Scan for the cell matching the given text and deliver its [x, y] coordinate at center. 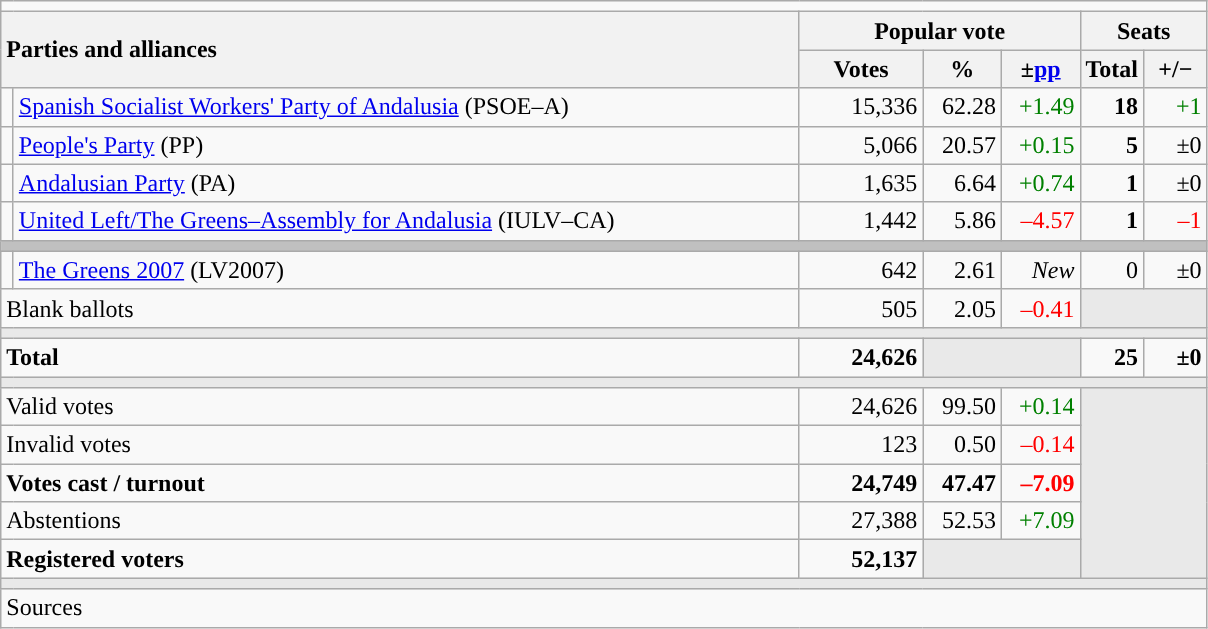
27,388 [861, 521]
–4.57 [1040, 221]
2.05 [962, 308]
47.47 [962, 483]
–1 [1176, 221]
505 [861, 308]
+0.15 [1040, 145]
+7.09 [1040, 521]
Andalusian Party (PA) [406, 183]
642 [861, 270]
Sources [604, 608]
20.57 [962, 145]
Abstentions [400, 521]
Seats [1144, 31]
15,336 [861, 107]
123 [861, 445]
1,442 [861, 221]
–7.09 [1040, 483]
% [962, 69]
24,749 [861, 483]
Blank ballots [400, 308]
2.61 [962, 270]
1,635 [861, 183]
The Greens 2007 (LV2007) [406, 270]
Popular vote [940, 31]
Invalid votes [400, 445]
+1 [1176, 107]
52.53 [962, 521]
99.50 [962, 407]
Votes cast / turnout [400, 483]
–0.41 [1040, 308]
±pp [1040, 69]
25 [1112, 357]
0.50 [962, 445]
62.28 [962, 107]
+1.49 [1040, 107]
Valid votes [400, 407]
Registered voters [400, 559]
United Left/The Greens–Assembly for Andalusia (IULV–CA) [406, 221]
New [1040, 270]
+0.74 [1040, 183]
–0.14 [1040, 445]
5 [1112, 145]
18 [1112, 107]
52,137 [861, 559]
0 [1112, 270]
5,066 [861, 145]
Parties and alliances [400, 50]
Votes [861, 69]
Spanish Socialist Workers' Party of Andalusia (PSOE–A) [406, 107]
+0.14 [1040, 407]
People's Party (PP) [406, 145]
+/− [1176, 69]
6.64 [962, 183]
5.86 [962, 221]
